Locate the cell with the specified text and output its (x, y) center coordinate. 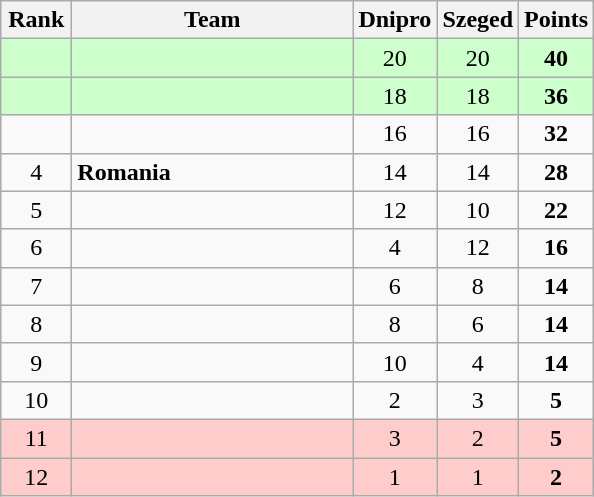
Dnipro (395, 20)
22 (556, 210)
Points (556, 20)
28 (556, 172)
Team (212, 20)
Rank (36, 20)
Romania (212, 172)
7 (36, 286)
9 (36, 362)
32 (556, 134)
40 (556, 58)
11 (36, 438)
36 (556, 96)
Szeged (478, 20)
